Pinpoint the cell where the given text exists, returning its (X, Y) midpoint coordinate. 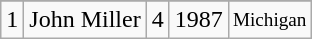
1987 (198, 20)
Michigan (270, 20)
1 (12, 20)
John Miller (85, 20)
4 (158, 20)
